From the cell containing the given text, extract its center point as [X, Y] coordinate. 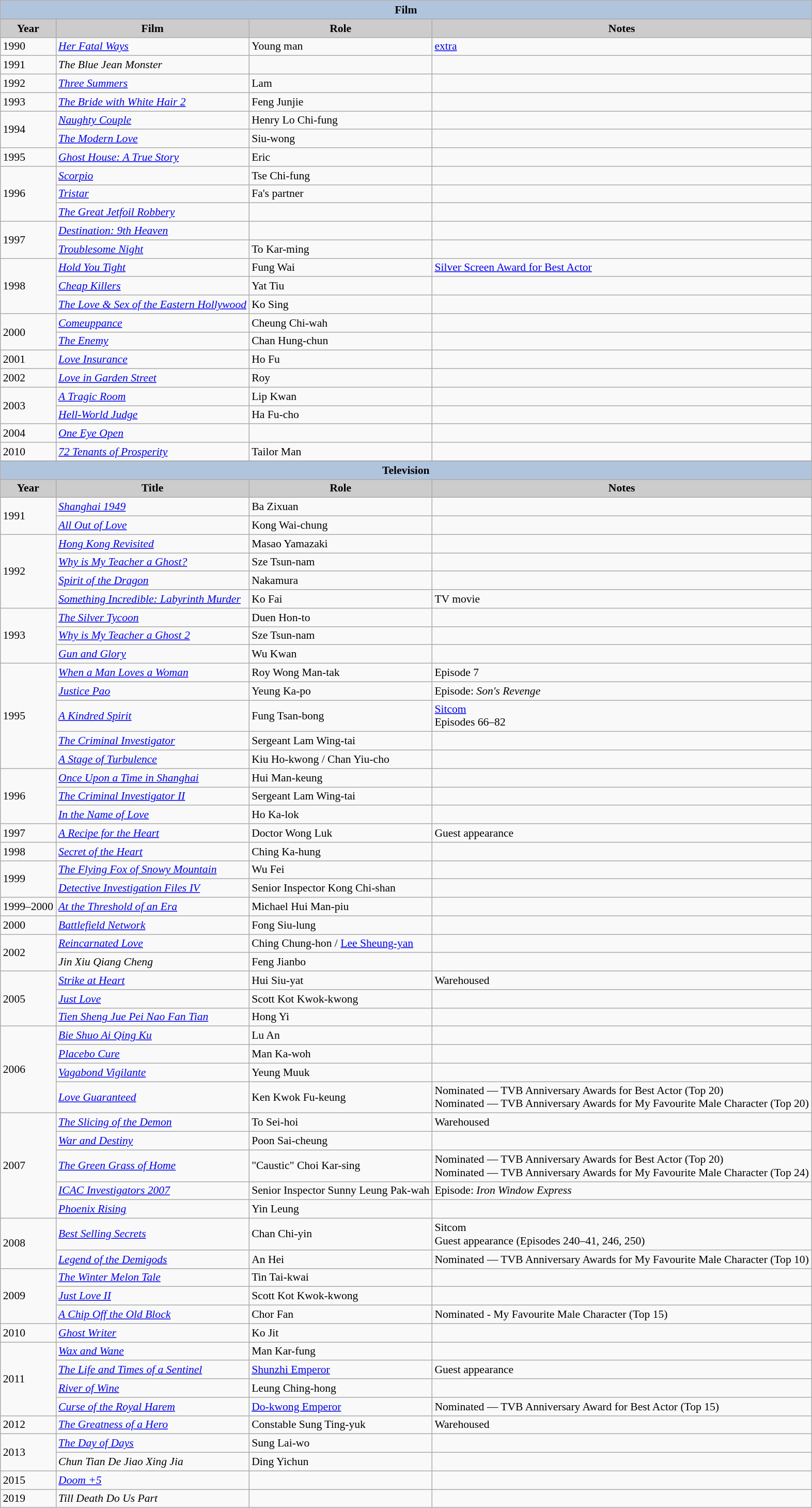
Wu Kwan [340, 654]
Reincarnated Love [152, 944]
River of Wine [152, 1388]
2007 [28, 1166]
A Chip Off the Old Block [152, 1315]
SitcomGuest appearance (Episodes 240–41, 246, 250) [622, 1234]
Fung Wai [340, 268]
Chan Chi-yin [340, 1234]
Ding Yichun [340, 1462]
"Caustic" Choi Kar-sing [340, 1166]
The Modern Love [152, 139]
Silver Screen Award for Best Actor [622, 268]
Yeung Muuk [340, 1072]
extra [622, 47]
Tin Tai-kwai [340, 1278]
Senior Inspector Sunny Leung Pak-wah [340, 1191]
Ghost Writer [152, 1333]
Secret of the Heart [152, 852]
Chun Tian De Jiao Xing Jia [152, 1462]
To Kar-ming [340, 249]
The Enemy [152, 341]
Spirit of the Dragon [152, 581]
In the Name of Love [152, 815]
The Greatness of a Hero [152, 1425]
72 Tenants of Prosperity [152, 452]
Senior Inspector Kong Chi-shan [340, 888]
Yeung Ka-po [340, 691]
Troublesome Night [152, 249]
1990 [28, 47]
Leung Ching-hong [340, 1388]
Chan Hung-chun [340, 341]
Feng Junjie [340, 102]
The Winter Melon Tale [152, 1278]
Kiu Ho-kwong / Chan Yiu-cho [340, 760]
Battlefield Network [152, 925]
Love in Garden Street [152, 378]
Ko Jit [340, 1333]
Hong Yi [340, 1017]
The Life and Times of a Sentinel [152, 1370]
Phoenix Rising [152, 1209]
The Slicing of the Demon [152, 1122]
Love Guaranteed [152, 1098]
2003 [28, 405]
When a Man Loves a Woman [152, 673]
Tailor Man [340, 452]
Sung Lai-wo [340, 1443]
2008 [28, 1243]
The Day of Days [152, 1443]
2012 [28, 1425]
The Criminal Investigator II [152, 796]
Cheap Killers [152, 286]
Nominated — TVB Anniversary Awards for Best Actor (Top 20)Nominated — TVB Anniversary Awards for My Favourite Male Character (Top 24) [622, 1166]
Doom +5 [152, 1480]
The Love & Sex of the Eastern Hollywood [152, 304]
Nominated — TVB Anniversary Awards for Best Actor (Top 20)Nominated — TVB Anniversary Awards for My Favourite Male Character (Top 20) [622, 1098]
Michael Hui Man-piu [340, 907]
Placebo Cure [152, 1054]
A Tragic Room [152, 396]
Vagabond Vigilante [152, 1072]
2006 [28, 1070]
Once Upon a Time in Shanghai [152, 778]
Best Selling Secrets [152, 1234]
Fa's partner [340, 194]
Doctor Wong Luk [340, 833]
Shanghai 1949 [152, 507]
Destination: 9th Heaven [152, 231]
Man Kar-fung [340, 1351]
Why is My Teacher a Ghost? [152, 562]
Episode: Iron Window Express [622, 1191]
The Blue Jean Monster [152, 65]
2005 [28, 998]
Ho Ka-lok [340, 815]
Episode 7 [622, 673]
Hell-World Judge [152, 415]
1999–2000 [28, 907]
Legend of the Demigods [152, 1259]
Why is My Teacher a Ghost 2 [152, 636]
Poon Sai-cheung [340, 1141]
Tien Sheng Jue Pei Nao Fan Tian [152, 1017]
Yin Leung [340, 1209]
Nominated - My Favourite Male Character (Top 15) [622, 1315]
Ha Fu-cho [340, 415]
Masao Yamazaki [340, 544]
Lam [340, 84]
Ching Ka-hung [340, 852]
Nakamura [340, 581]
Television [406, 470]
Comeuppance [152, 323]
Ho Fu [340, 360]
Three Summers [152, 84]
War and Destiny [152, 1141]
1999 [28, 879]
The Green Grass of Home [152, 1166]
Nominated — TVB Anniversary Award for Best Actor (Top 15) [622, 1407]
Hong Kong Revisited [152, 544]
Ghost House: A True Story [152, 157]
Her Fatal Ways [152, 47]
Fong Siu-lung [340, 925]
Ko Fai [340, 599]
Feng Jianbo [340, 962]
The Great Jetfoil Robbery [152, 212]
2001 [28, 360]
Bie Shuo Ai Qing Ku [152, 1036]
Love Insurance [152, 360]
A Stage of Turbulence [152, 760]
Duen Hon-to [340, 618]
Gun and Glory [152, 654]
Wax and Wane [152, 1351]
Detective Investigation Files IV [152, 888]
TV movie [622, 599]
Lu An [340, 1036]
Henry Lo Chi-fung [340, 120]
2015 [28, 1480]
Something Incredible: Labyrinth Murder [152, 599]
Fung Tsan-bong [340, 716]
Till Death Do Us Part [152, 1499]
Constable Sung Ting-yuk [340, 1425]
Ba Zixuan [340, 507]
2013 [28, 1452]
Episode: Son's Revenge [622, 691]
2009 [28, 1296]
Hui Man-keung [340, 778]
Tse Chi-fung [340, 176]
To Sei-hoi [340, 1122]
Hold You Tight [152, 268]
ICAC Investigators 2007 [152, 1191]
2004 [28, 434]
All Out of Love [152, 526]
Just Love [152, 999]
Ko Sing [340, 304]
Jin Xiu Qiang Cheng [152, 962]
The Flying Fox of Snowy Mountain [152, 870]
Chor Fan [340, 1315]
Siu-wong [340, 139]
Kong Wai-chung [340, 526]
2011 [28, 1379]
Do-kwong Emperor [340, 1407]
Cheung Chi-wah [340, 323]
Hui Siu-yat [340, 980]
Title [152, 488]
Wu Fei [340, 870]
An Hei [340, 1259]
At the Threshold of an Era [152, 907]
Ching Chung-hon / Lee Sheung-yan [340, 944]
A Kindred Spirit [152, 716]
Lip Kwan [340, 396]
Justice Pao [152, 691]
Man Ka-woh [340, 1054]
One Eye Open [152, 434]
SitcomEpisodes 66–82 [622, 716]
Roy Wong Man-tak [340, 673]
Curse of the Royal Harem [152, 1407]
Tristar [152, 194]
Just Love II [152, 1296]
Eric [340, 157]
Scorpio [152, 176]
Roy [340, 378]
The Bride with White Hair 2 [152, 102]
Strike at Heart [152, 980]
Nominated — TVB Anniversary Awards for My Favourite Male Character (Top 10) [622, 1259]
Young man [340, 47]
A Recipe for the Heart [152, 833]
The Criminal Investigator [152, 741]
1994 [28, 129]
Ken Kwok Fu-keung [340, 1098]
2019 [28, 1499]
The Silver Tycoon [152, 618]
Shunzhi Emperor [340, 1370]
Naughty Couple [152, 120]
Yat Tiu [340, 286]
